Return the (X, Y) coordinate for the center point of the cell that contains the specified text.  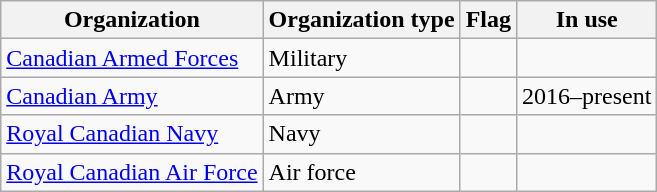
Canadian Armed Forces (132, 58)
Organization (132, 20)
Royal Canadian Air Force (132, 172)
Organization type (362, 20)
In use (587, 20)
Flag (488, 20)
Royal Canadian Navy (132, 134)
Army (362, 96)
Canadian Army (132, 96)
2016–present (587, 96)
Air force (362, 172)
Navy (362, 134)
Military (362, 58)
